Pinpoint the cell where the given text exists, returning its (x, y) midpoint coordinate. 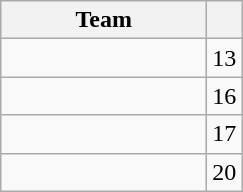
20 (224, 172)
Team (104, 20)
13 (224, 58)
16 (224, 96)
17 (224, 134)
